Search for the cell housing the specified text and yield its (X, Y) center coordinate. 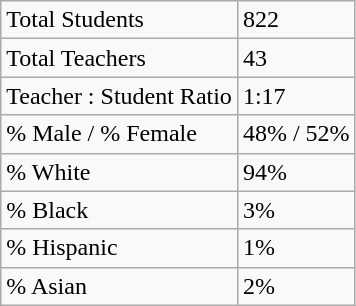
% Male / % Female (120, 134)
1% (296, 248)
94% (296, 172)
% White (120, 172)
2% (296, 286)
% Black (120, 210)
Teacher : Student Ratio (120, 96)
% Asian (120, 286)
Total Teachers (120, 58)
% Hispanic (120, 248)
1:17 (296, 96)
48% / 52% (296, 134)
Total Students (120, 20)
3% (296, 210)
43 (296, 58)
822 (296, 20)
